Pinpoint the cell where the given text exists, returning its [x, y] midpoint coordinate. 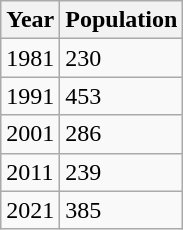
385 [122, 210]
230 [122, 58]
1981 [30, 58]
2011 [30, 172]
Population [122, 20]
286 [122, 134]
Year [30, 20]
1991 [30, 96]
2021 [30, 210]
453 [122, 96]
2001 [30, 134]
239 [122, 172]
